Locate the cell with the specified text and output its (X, Y) center coordinate. 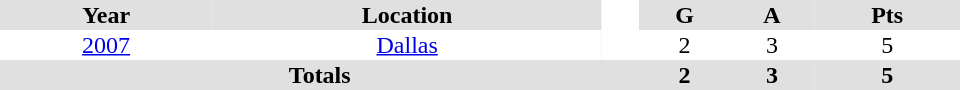
Pts (887, 15)
Year (106, 15)
Dallas (407, 45)
G (684, 15)
Location (407, 15)
A (772, 15)
2007 (106, 45)
Totals (320, 75)
